Locate the cell with the specified text and output its (x, y) center coordinate. 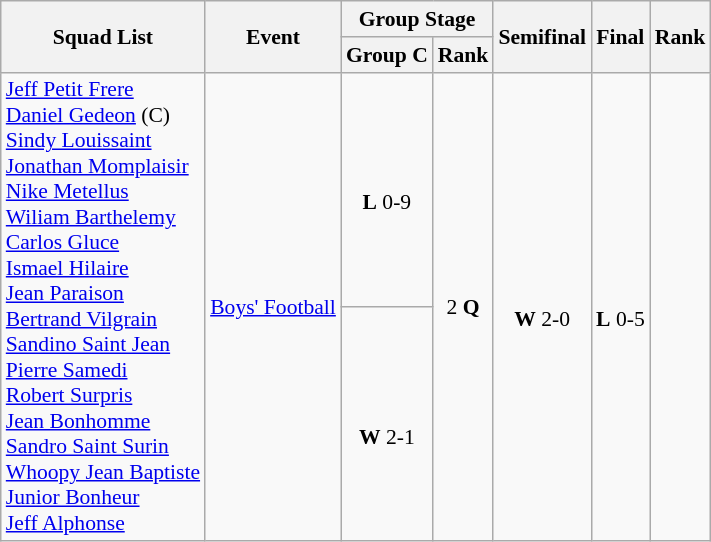
Semifinal (542, 36)
Group Stage (417, 19)
L 0-9 (387, 190)
Boys' Football (273, 306)
Event (273, 36)
Final (620, 36)
W 2-0 (542, 306)
Group C (387, 55)
W 2-1 (387, 424)
Squad List (103, 36)
2 Q (464, 306)
L 0-5 (620, 306)
